Scan for the cell matching the given text and deliver its (x, y) coordinate at center. 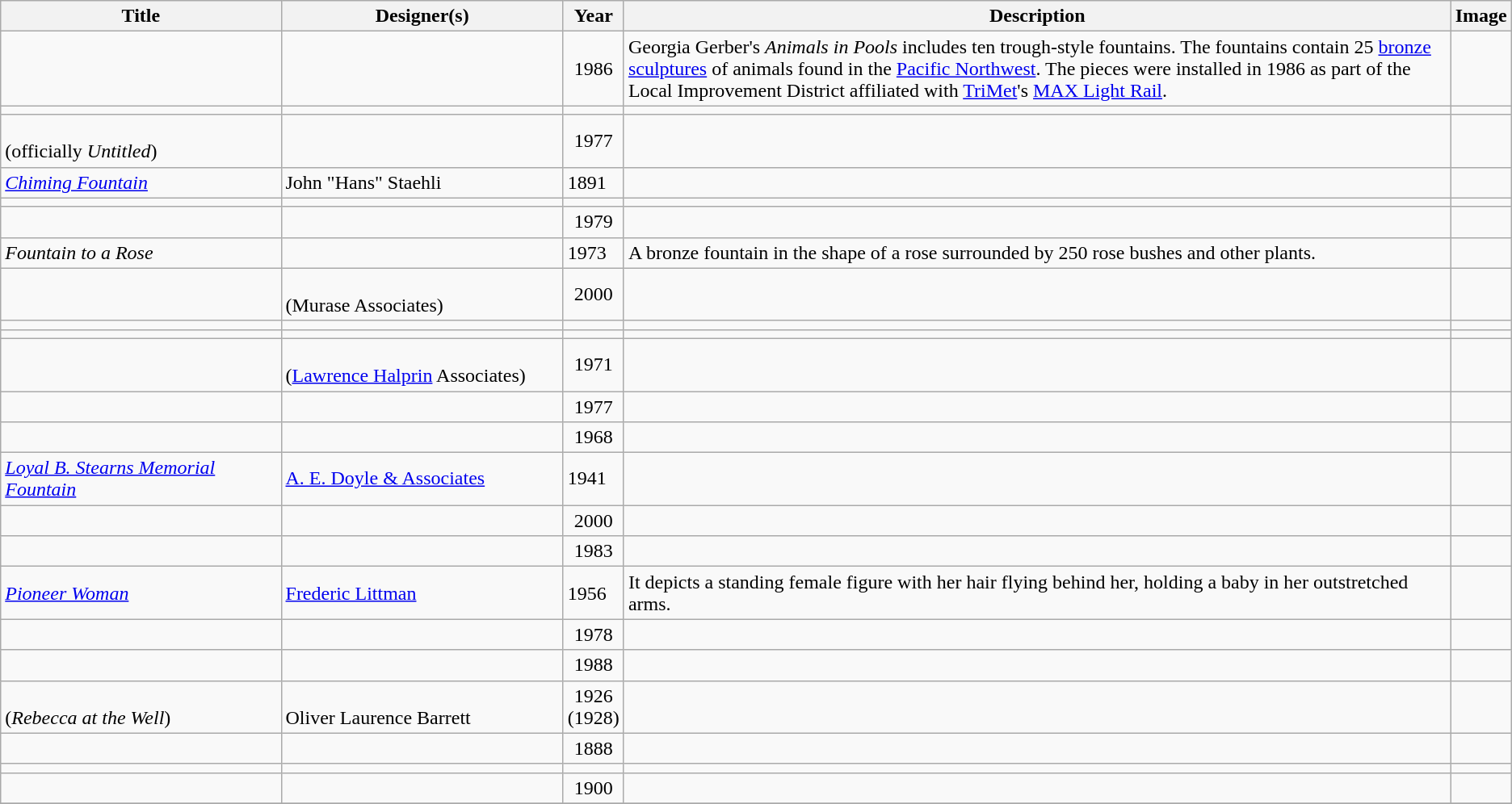
Loyal B. Stearns Memorial Fountain (141, 479)
(Murase Associates) (422, 294)
1979 (593, 222)
1983 (593, 551)
Image (1481, 16)
Frederic Littman (422, 593)
(Rebecca at the Well) (141, 707)
Oliver Laurence Barrett (422, 707)
1926(1928) (593, 707)
(officially Untitled) (141, 140)
(Lawrence Halprin Associates) (422, 365)
1968 (593, 438)
1900 (593, 788)
Description (1037, 16)
Year (593, 16)
Fountain to a Rose (141, 253)
1888 (593, 748)
John "Hans" Staehli (422, 182)
1956 (593, 593)
A. E. Doyle & Associates (422, 479)
1988 (593, 665)
1971 (593, 365)
It depicts a standing female figure with her hair flying behind her, holding a baby in her outstretched arms. (1037, 593)
A bronze fountain in the shape of a rose surrounded by 250 rose bushes and other plants. (1037, 253)
Chiming Fountain (141, 182)
1941 (593, 479)
1973 (593, 253)
Title (141, 16)
1978 (593, 634)
Pioneer Woman (141, 593)
1891 (593, 182)
1986 (593, 69)
Designer(s) (422, 16)
